Search for the cell housing the specified text and yield its (x, y) center coordinate. 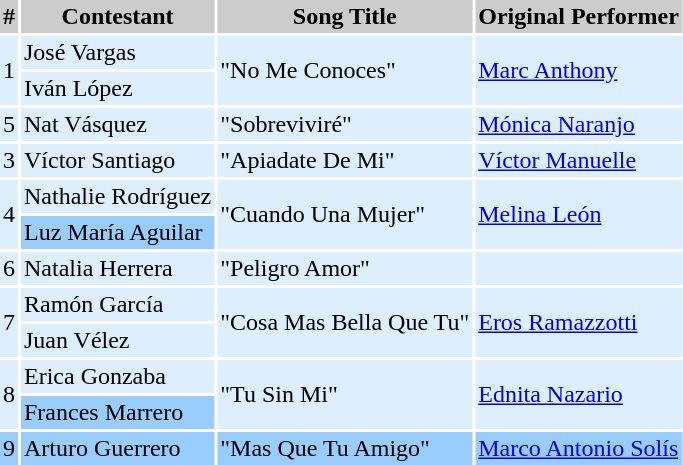
Víctor Santiago (118, 160)
Melina León (578, 214)
Nathalie Rodríguez (118, 196)
8 (9, 394)
Arturo Guerrero (118, 448)
Frances Marrero (118, 412)
# (9, 16)
Marc Anthony (578, 70)
"Sobreviviré" (344, 124)
Ramón García (118, 304)
Nat Vásquez (118, 124)
"Cosa Mas Bella Que Tu" (344, 322)
"Mas Que Tu Amigo" (344, 448)
Song Title (344, 16)
5 (9, 124)
"Apiadate De Mi" (344, 160)
7 (9, 322)
Juan Vélez (118, 340)
José Vargas (118, 52)
Contestant (118, 16)
"Tu Sin Mi" (344, 394)
Marco Antonio Solís (578, 448)
"Cuando Una Mujer" (344, 214)
Luz María Aguilar (118, 232)
"Peligro Amor" (344, 268)
"No Me Conoces" (344, 70)
Erica Gonzaba (118, 376)
Mónica Naranjo (578, 124)
Ednita Nazario (578, 394)
3 (9, 160)
1 (9, 70)
Víctor Manuelle (578, 160)
Natalia Herrera (118, 268)
Iván López (118, 88)
6 (9, 268)
Eros Ramazzotti (578, 322)
Original Performer (578, 16)
4 (9, 214)
9 (9, 448)
